Provide the [x, y] coordinate of the cell's center where the given text is located.  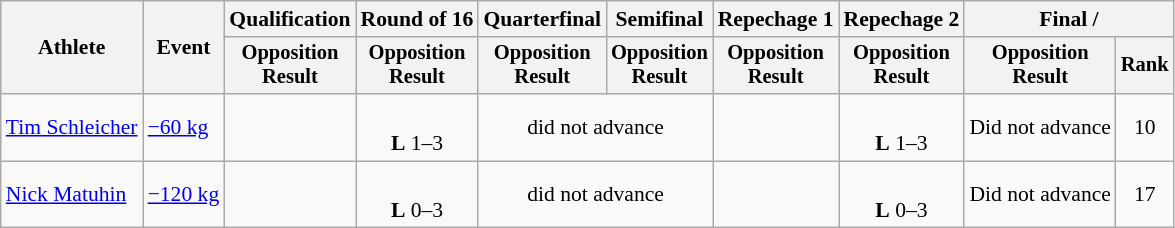
Repechage 1 [776, 19]
Event [184, 48]
Qualification [290, 19]
Athlete [72, 48]
Nick Matuhin [72, 194]
17 [1145, 194]
Rank [1145, 66]
−120 kg [184, 194]
−60 kg [184, 128]
Repechage 2 [901, 19]
Final / [1068, 19]
Semifinal [660, 19]
Tim Schleicher [72, 128]
Quarterfinal [542, 19]
10 [1145, 128]
Round of 16 [418, 19]
